Extract the (x, y) coordinate from the center of the cell holding the provided text.  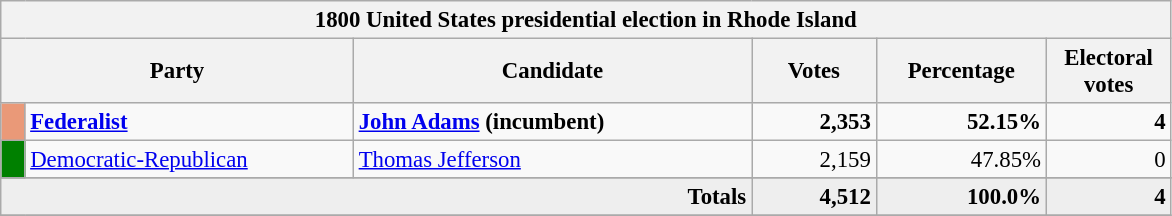
Totals (376, 197)
0 (1108, 160)
4,512 (814, 197)
Votes (814, 72)
Percentage (961, 72)
47.85% (961, 160)
Party (178, 72)
100.0% (961, 197)
1800 United States presidential election in Rhode Island (586, 20)
John Adams (incumbent) (552, 122)
Electoral votes (1108, 72)
Democratic-Republican (189, 160)
52.15% (961, 122)
Candidate (552, 72)
2,353 (814, 122)
Federalist (189, 122)
Thomas Jefferson (552, 160)
2,159 (814, 160)
